Capture the cell that displays the provided text and extract its (x, y) central coordinate. 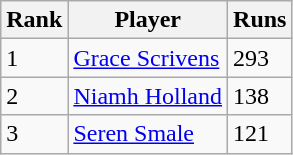
138 (260, 96)
121 (260, 134)
Niamh Holland (148, 96)
Player (148, 20)
293 (260, 58)
Seren Smale (148, 134)
Grace Scrivens (148, 58)
1 (34, 58)
Rank (34, 20)
3 (34, 134)
2 (34, 96)
Runs (260, 20)
